Search for the cell housing the specified text and yield its (X, Y) center coordinate. 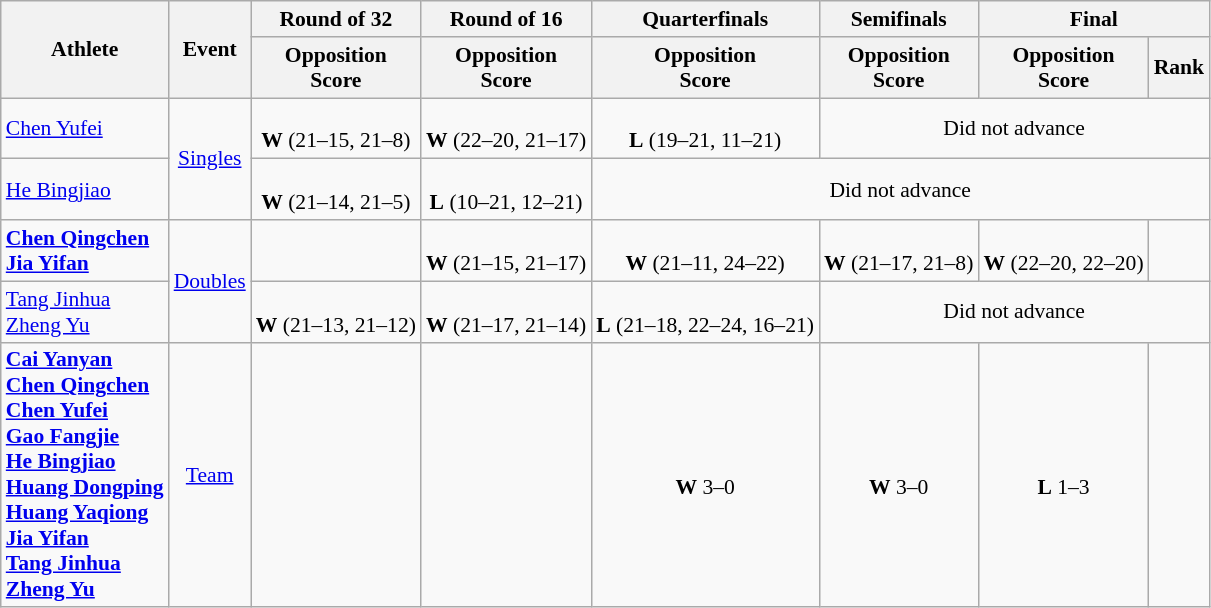
W (21–13, 21–12) (336, 312)
Cai Yanyan Chen Qingchen Chen Yufei Gao Fangjie He Bingjiao Huang Dongping Huang Yaqiong Jia Yifan Tang Jinhua Zheng Yu (85, 474)
Round of 32 (336, 19)
W (21–15, 21–8) (336, 128)
Round of 16 (506, 19)
Tang Jinhua Zheng Yu (85, 312)
Final (1094, 19)
W (21–17, 21–14) (506, 312)
Rank (1180, 68)
W (21–11, 24–22) (705, 250)
W (21–14, 21–5) (336, 190)
Chen Qingchen Jia Yifan (85, 250)
L (19–21, 11–21) (705, 128)
W (22–20, 21–17) (506, 128)
Chen Yufei (85, 128)
Quarterfinals (705, 19)
W (21–15, 21–17) (506, 250)
He Bingjiao (85, 190)
Singles (210, 159)
Semifinals (898, 19)
Athlete (85, 50)
Doubles (210, 281)
Team (210, 474)
Event (210, 50)
L (21–18, 22–24, 16–21) (705, 312)
L (10–21, 12–21) (506, 190)
L 1–3 (1063, 474)
W (21–17, 21–8) (898, 250)
W (22–20, 22–20) (1063, 250)
